From the cell containing the given text, extract its center point as [x, y] coordinate. 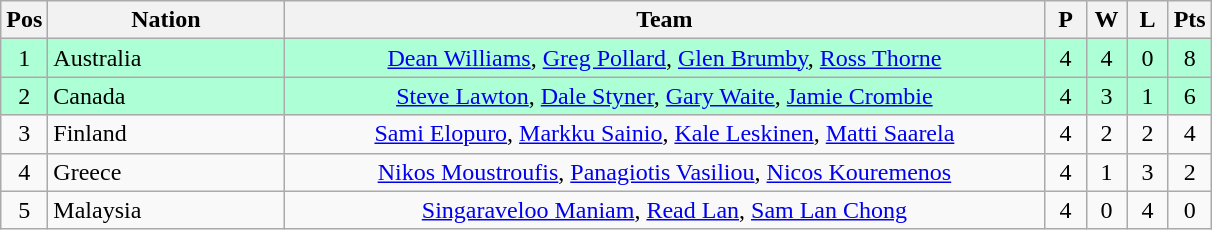
P [1066, 20]
8 [1190, 58]
Greece [166, 172]
Pts [1190, 20]
Team [664, 20]
5 [24, 210]
Steve Lawton, Dale Styner, Gary Waite, Jamie Crombie [664, 96]
Australia [166, 58]
Dean Williams, Greg Pollard, Glen Brumby, Ross Thorne [664, 58]
6 [1190, 96]
Finland [166, 134]
W [1106, 20]
Nation [166, 20]
Sami Elopuro, Markku Sainio, Kale Leskinen, Matti Saarela [664, 134]
Nikos Moustroufis, Panagiotis Vasiliou, Nicos Kouremenos [664, 172]
Pos [24, 20]
Canada [166, 96]
Malaysia [166, 210]
Singaraveloo Maniam, Read Lan, Sam Lan Chong [664, 210]
L [1148, 20]
